Provide the (x, y) coordinate of the cell's center where the given text is located.  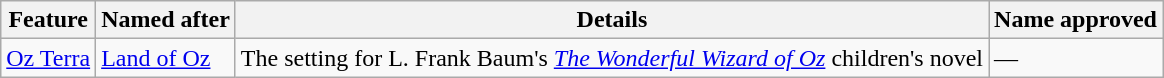
Oz Terra (48, 58)
Land of Oz (166, 58)
Feature (48, 20)
— (1076, 58)
Name approved (1076, 20)
Details (612, 20)
The setting for L. Frank Baum's The Wonderful Wizard of Oz children's novel (612, 58)
Named after (166, 20)
